For the text-containing cell, return its midpoint in [X, Y] coordinate format. 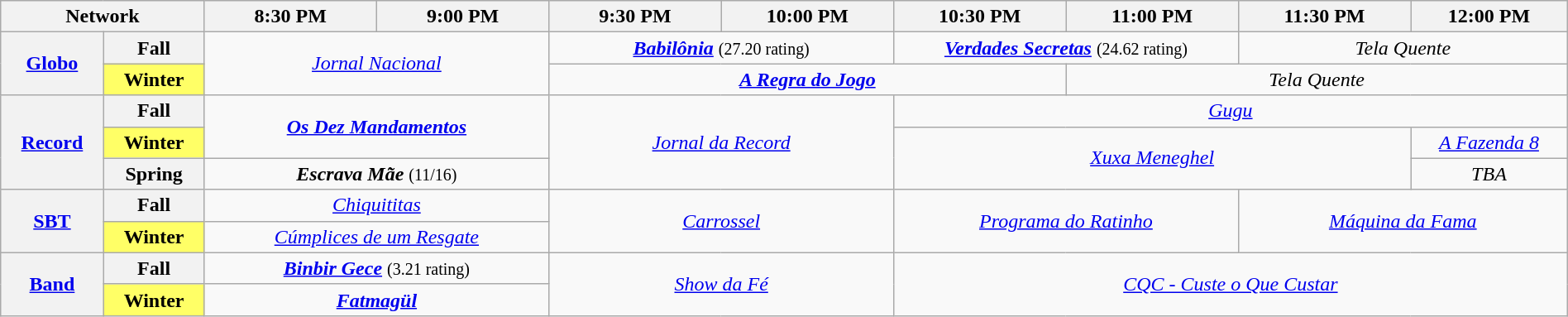
9:00 PM [462, 17]
Network [103, 17]
8:30 PM [290, 17]
Jornal Nacional [377, 64]
Escrava Mãe (11/16) [377, 174]
11:00 PM [1152, 17]
9:30 PM [635, 17]
Band [52, 284]
CQC - Custe o Que Custar [1231, 284]
Gugu [1231, 111]
Binbir Gece (3.21 rating) [377, 268]
A Regra do Jogo [807, 79]
SBT [52, 221]
Carrossel [721, 221]
10:00 PM [807, 17]
Jornal da Record [721, 142]
Programa do Ratinho [1067, 221]
Verdades Secretas (24.62 rating) [1067, 48]
Cúmplices de um Resgate [377, 237]
Show da Fé [721, 284]
Globo [52, 64]
Record [52, 142]
TBA [1489, 174]
Máquina da Fama [1403, 221]
Os Dez Mandamentos [377, 127]
Fatmagül [377, 300]
10:30 PM [980, 17]
A Fazenda 8 [1489, 142]
Spring [154, 174]
Babilônia (27.20 rating) [721, 48]
Chiquititas [377, 205]
11:30 PM [1324, 17]
12:00 PM [1489, 17]
Xuxa Meneghel [1153, 158]
